Return the (X, Y) coordinate for the center point of the cell that contains the specified text.  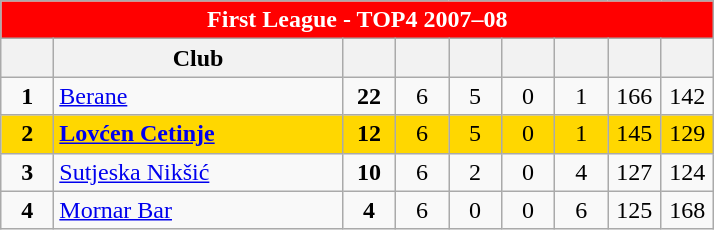
First League - TOP4 2007–08 (358, 20)
Lovćen Cetinje (198, 134)
166 (634, 96)
168 (688, 210)
129 (688, 134)
22 (368, 96)
127 (634, 172)
10 (368, 172)
142 (688, 96)
Club (198, 58)
Mornar Bar (198, 210)
Berane (198, 96)
145 (634, 134)
12 (368, 134)
Sutjeska Nikšić (198, 172)
3 (28, 172)
125 (634, 210)
124 (688, 172)
